For the text-containing cell, return its midpoint in (x, y) coordinate format. 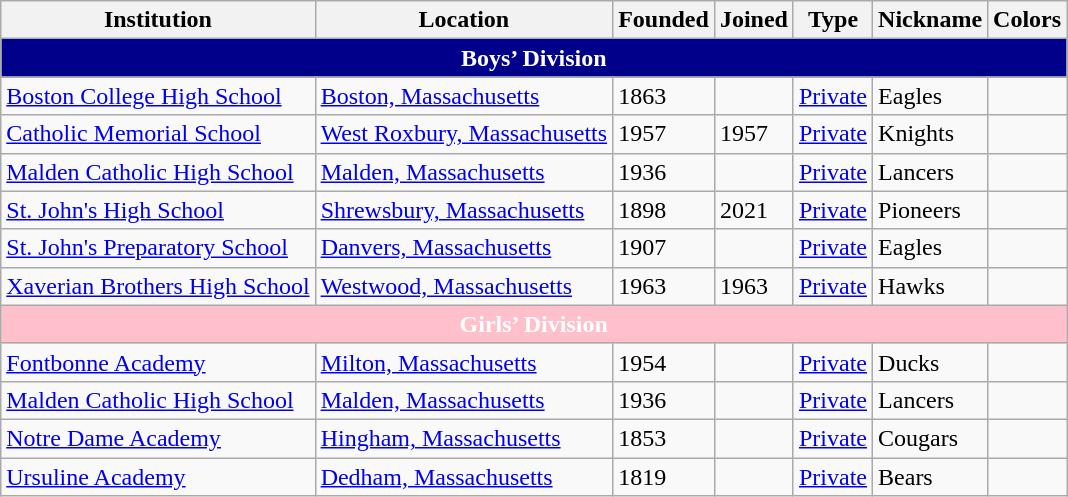
2021 (754, 210)
Cougars (930, 438)
Founded (664, 20)
Joined (754, 20)
Ducks (930, 362)
West Roxbury, Massachusetts (464, 134)
Boys’ Division (534, 58)
Shrewsbury, Massachusetts (464, 210)
1898 (664, 210)
Institution (158, 20)
Milton, Massachusetts (464, 362)
Boston College High School (158, 96)
Hingham, Massachusetts (464, 438)
Notre Dame Academy (158, 438)
Xaverian Brothers High School (158, 286)
1863 (664, 96)
Pioneers (930, 210)
Ursuline Academy (158, 477)
Dedham, Massachusetts (464, 477)
Boston, Massachusetts (464, 96)
1819 (664, 477)
Nickname (930, 20)
Hawks (930, 286)
1907 (664, 248)
1853 (664, 438)
St. John's Preparatory School (158, 248)
Danvers, Massachusetts (464, 248)
Knights (930, 134)
1954 (664, 362)
Fontbonne Academy (158, 362)
Location (464, 20)
Girls’ Division (534, 324)
Catholic Memorial School (158, 134)
Bears (930, 477)
Westwood, Massachusetts (464, 286)
Colors (1028, 20)
St. John's High School (158, 210)
Type (832, 20)
